For the text-containing cell, return its midpoint in (x, y) coordinate format. 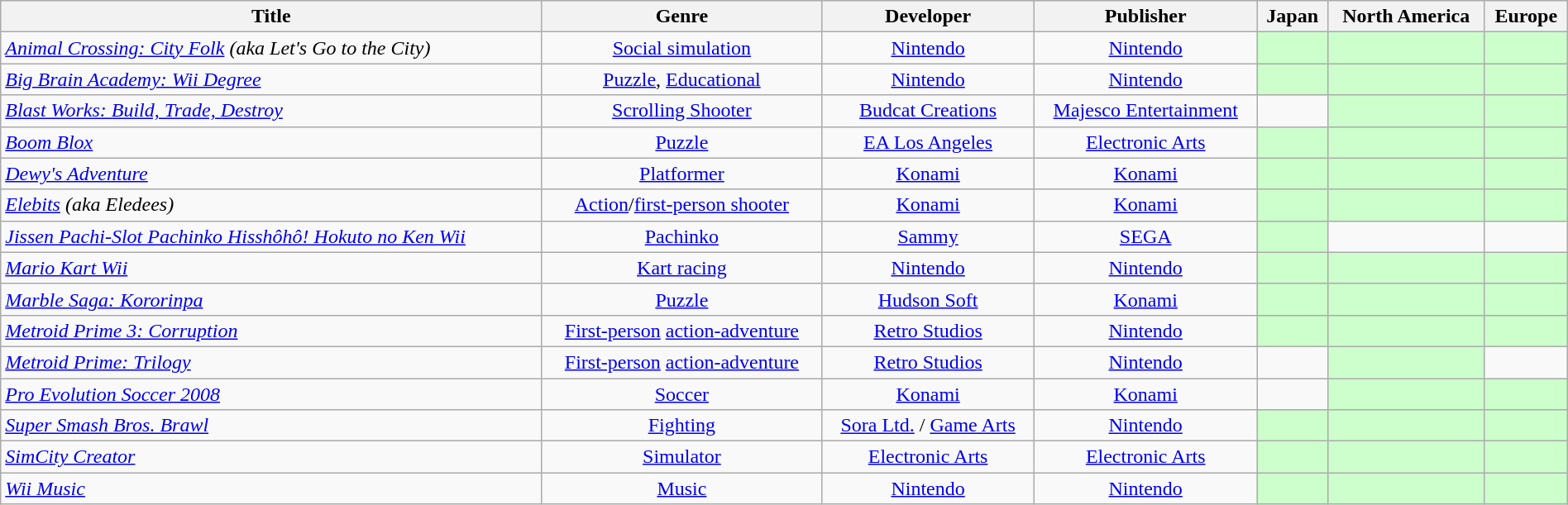
Super Smash Bros. Brawl (271, 426)
Europe (1526, 17)
Hudson Soft (928, 299)
Dewy's Adventure (271, 174)
Boom Blox (271, 142)
Blast Works: Build, Trade, Destroy (271, 111)
SEGA (1145, 236)
Jissen Pachi-Slot Pachinko Hisshôhô! Hokuto no Ken Wii (271, 236)
SimCity Creator (271, 457)
Social simulation (681, 48)
Metroid Prime 3: Corruption (271, 331)
Title (271, 17)
Genre (681, 17)
Fighting (681, 426)
Platformer (681, 174)
Developer (928, 17)
Wii Music (271, 488)
Budcat Creations (928, 111)
EA Los Angeles (928, 142)
North America (1406, 17)
Scrolling Shooter (681, 111)
Elebits (aka Eledees) (271, 205)
Publisher (1145, 17)
Big Brain Academy: Wii Degree (271, 79)
Pachinko (681, 236)
Mario Kart Wii (271, 268)
Animal Crossing: City Folk (aka Let's Go to the City) (271, 48)
Puzzle, Educational (681, 79)
Metroid Prime: Trilogy (271, 362)
Music (681, 488)
Soccer (681, 394)
Simulator (681, 457)
Majesco Entertainment (1145, 111)
Marble Saga: Kororinpa (271, 299)
Kart racing (681, 268)
Japan (1292, 17)
Action/first-person shooter (681, 205)
Sora Ltd. / Game Arts (928, 426)
Sammy (928, 236)
Pro Evolution Soccer 2008 (271, 394)
